Determine the [x, y] coordinate at the center of the cell enclosing the given text.  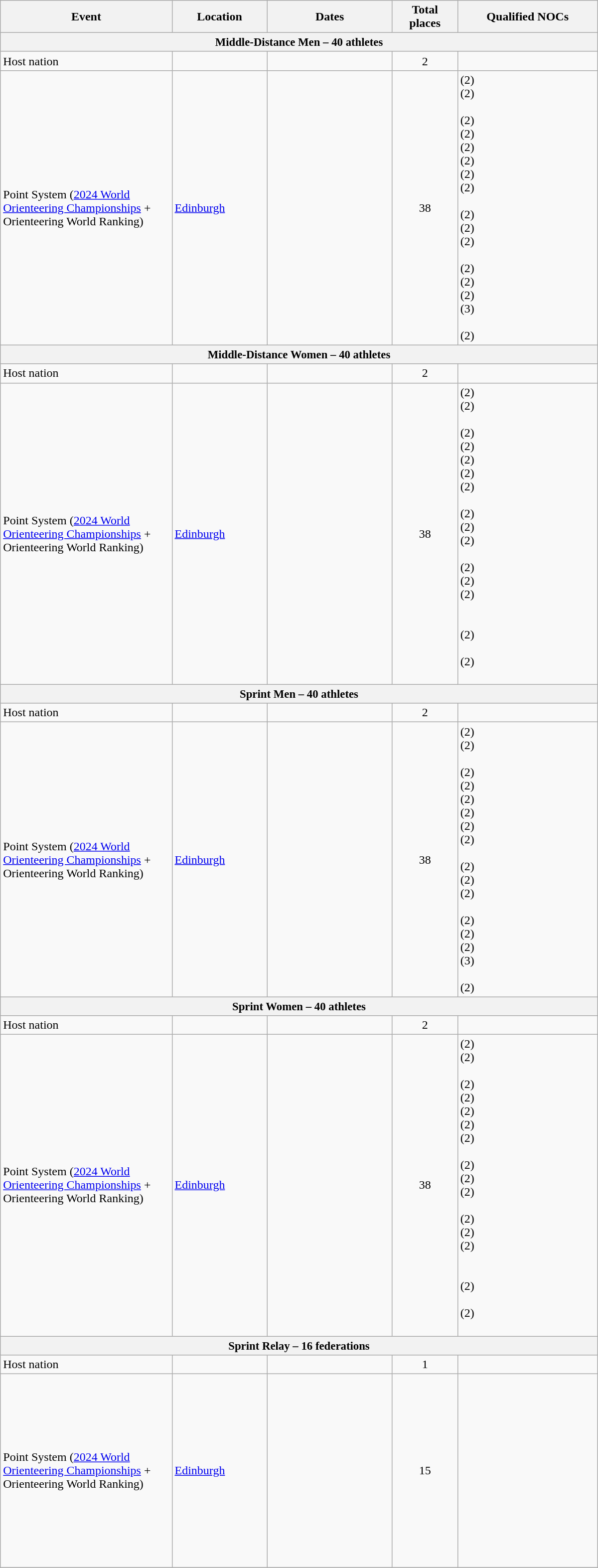
Middle-Distance Women – 40 athletes [299, 355]
Location [219, 17]
Event [86, 17]
Total places [425, 17]
1 [425, 1364]
Dates [330, 17]
Sprint Relay – 16 federations [299, 1346]
Sprint Men – 40 athletes [299, 694]
Qualified NOCs [527, 17]
15 [425, 1470]
Middle-Distance Men – 40 athletes [299, 42]
Sprint Women – 40 athletes [299, 1006]
